Output the (X, Y) coordinate of the center of the cell containing the given text.  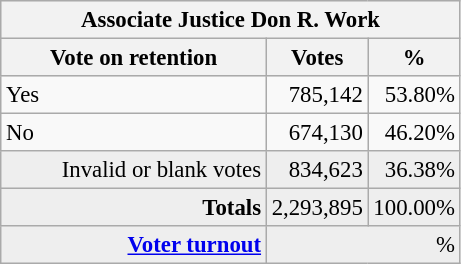
Yes (134, 95)
100.00% (414, 208)
834,623 (317, 170)
Totals (134, 208)
785,142 (317, 95)
Votes (317, 58)
Invalid or blank votes (134, 170)
Associate Justice Don R. Work (231, 20)
Voter turnout (134, 245)
46.20% (414, 133)
No (134, 133)
36.38% (414, 170)
674,130 (317, 133)
53.80% (414, 95)
Vote on retention (134, 58)
2,293,895 (317, 208)
